Find where the given text appears and provide that cell's center as (X, Y) coordinate. 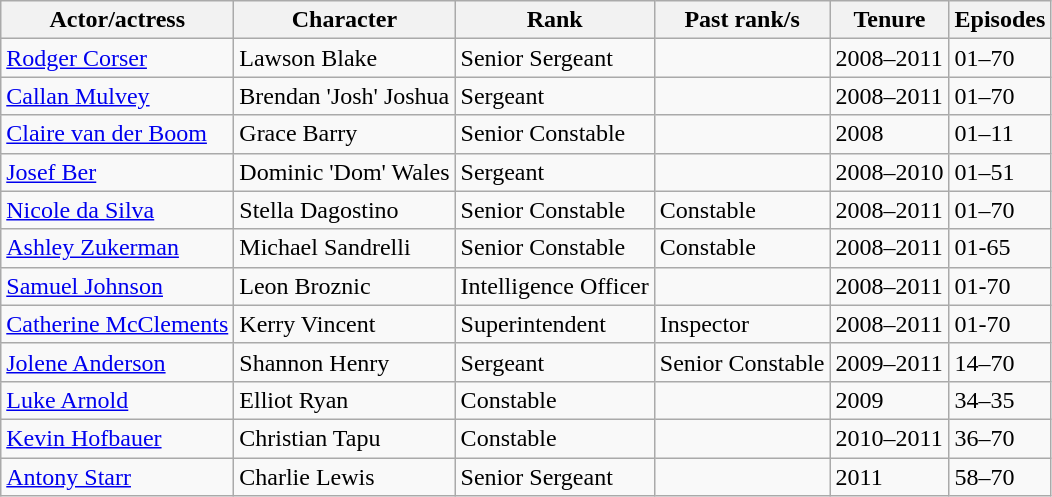
Kevin Hofbauer (118, 438)
01–11 (1000, 134)
Superintendent (554, 324)
Callan Mulvey (118, 96)
2011 (890, 477)
2008 (890, 134)
Dominic 'Dom' Wales (344, 172)
Character (344, 20)
Michael Sandrelli (344, 248)
34–35 (1000, 400)
Past rank/s (742, 20)
Brendan 'Josh' Joshua (344, 96)
Antony Starr (118, 477)
Episodes (1000, 20)
Elliot Ryan (344, 400)
58–70 (1000, 477)
2009 (890, 400)
2010–2011 (890, 438)
Charlie Lewis (344, 477)
Ashley Zukerman (118, 248)
Luke Arnold (118, 400)
Tenure (890, 20)
Jolene Anderson (118, 362)
01-65 (1000, 248)
2008–2010 (890, 172)
14–70 (1000, 362)
Grace Barry (344, 134)
Kerry Vincent (344, 324)
Intelligence Officer (554, 286)
Nicole da Silva (118, 210)
Lawson Blake (344, 58)
Samuel Johnson (118, 286)
Shannon Henry (344, 362)
2009–2011 (890, 362)
Actor/actress (118, 20)
Rank (554, 20)
Leon Broznic (344, 286)
Josef Ber (118, 172)
Inspector (742, 324)
01–51 (1000, 172)
Catherine McClements (118, 324)
36–70 (1000, 438)
Claire van der Boom (118, 134)
Stella Dagostino (344, 210)
Christian Tapu (344, 438)
Rodger Corser (118, 58)
